Identify which cell holds the provided text, then report its [X, Y] central coordinate. 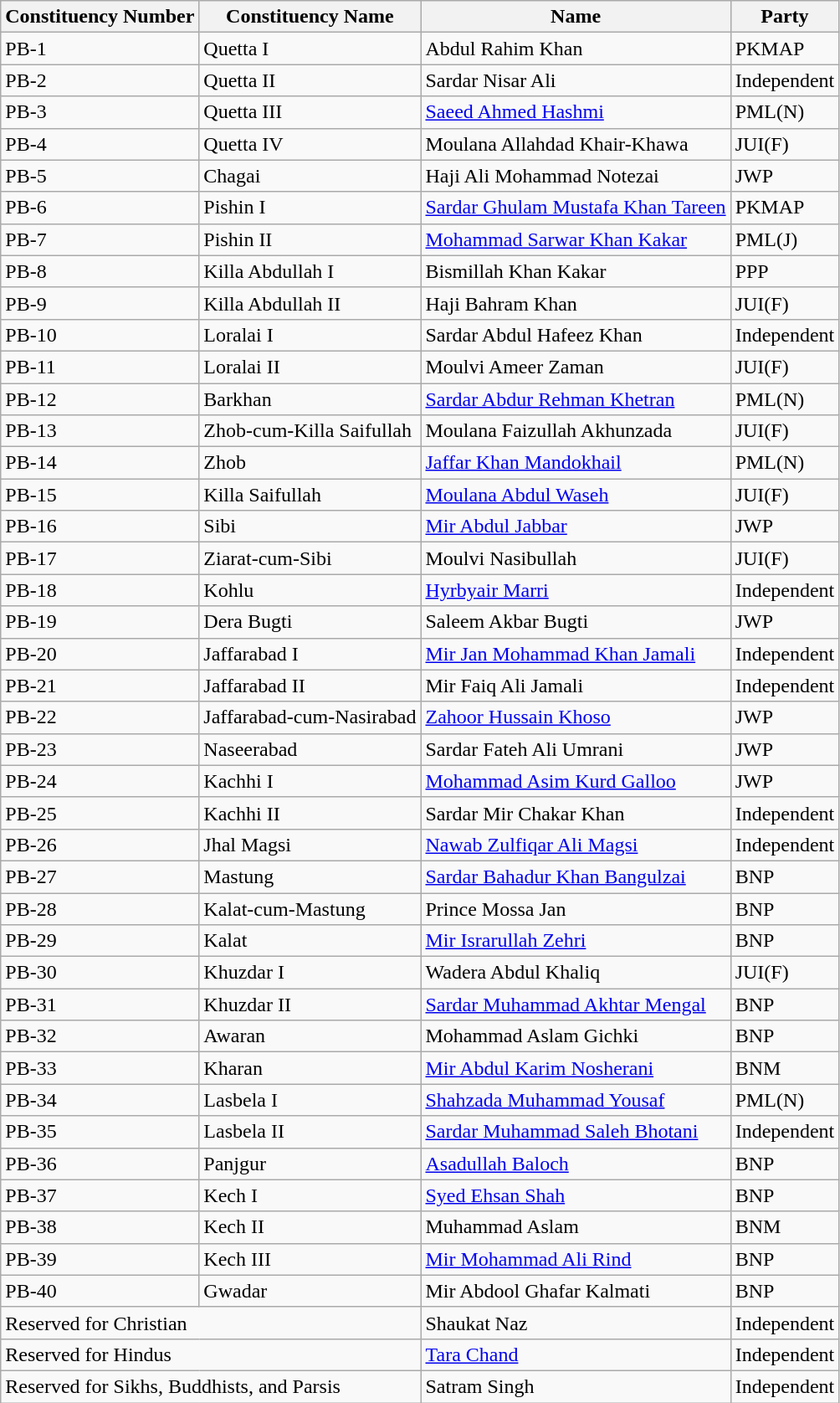
PB-17 [100, 558]
PB-21 [100, 686]
PB-10 [100, 335]
Asadullah Baloch [576, 1164]
Sardar Bahadur Khan Bangulzai [576, 876]
Jaffarabad-cum-Nasirabad [310, 717]
PB-9 [100, 303]
PB-2 [100, 80]
Quetta II [310, 80]
Mir Israrullah Zehri [576, 941]
PB-39 [100, 1259]
Killa Abdullah I [310, 271]
PPP [785, 271]
Kachhi II [310, 813]
PB-28 [100, 908]
Quetta III [310, 112]
Mohammad Aslam Gichki [576, 1036]
Kech II [310, 1227]
Quetta I [310, 49]
PB-7 [100, 239]
PB-18 [100, 590]
Mohammad Asim Kurd Galloo [576, 781]
PB-23 [100, 749]
Zhob [310, 463]
Zahoor Hussain Khoso [576, 717]
Tara Chand [576, 1354]
Barkhan [310, 399]
PB-34 [100, 1100]
Loralai II [310, 367]
Ziarat-cum-Sibi [310, 558]
Kalat-cum-Mastung [310, 908]
PB-37 [100, 1195]
Moulana Allahdad Khair-Khawa [576, 144]
Kalat [310, 941]
PB-36 [100, 1164]
Loralai I [310, 335]
Moulvi Ameer Zaman [576, 367]
Killa Saifullah [310, 495]
Jaffar Khan Mandokhail [576, 463]
Mir Mohammad Ali Rind [576, 1259]
Sardar Nisar Ali [576, 80]
Kech I [310, 1195]
PB-35 [100, 1132]
PB-32 [100, 1036]
Nawab Zulfiqar Ali Magsi [576, 845]
Killa Abdullah II [310, 303]
Mir Abdul Karim Nosherani [576, 1068]
Constituency Number [100, 17]
PB-30 [100, 973]
Sardar Abdul Hafeez Khan [576, 335]
Panjgur [310, 1164]
PB-38 [100, 1227]
Mir Jan Mohammad Khan Jamali [576, 654]
Kachhi I [310, 781]
PB-14 [100, 463]
Jaffarabad I [310, 654]
Sardar Ghulam Mustafa Khan Tareen [576, 208]
Prince Mossa Jan [576, 908]
Sardar Mir Chakar Khan [576, 813]
Reserved for Christian [211, 1323]
PB-20 [100, 654]
Sardar Muhammad Saleh Bhotani [576, 1132]
Muhammad Aslam [576, 1227]
PB-13 [100, 431]
PB-4 [100, 144]
Quetta IV [310, 144]
Moulana Faizullah Akhunzada [576, 431]
PML(J) [785, 239]
Shahzada Muhammad Yousaf [576, 1100]
Awaran [310, 1036]
Name [576, 17]
Shaukat Naz [576, 1323]
Pishin II [310, 239]
Chagai [310, 176]
PB-12 [100, 399]
PB-19 [100, 622]
PB-8 [100, 271]
Abdul Rahim Khan [576, 49]
PB-6 [100, 208]
PB-31 [100, 1005]
Reserved for Sikhs, Buddhists, and Parsis [211, 1386]
PB-3 [100, 112]
Party [785, 17]
Kharan [310, 1068]
Lasbela II [310, 1132]
Kohlu [310, 590]
Moulana Abdul Waseh [576, 495]
Khuzdar II [310, 1005]
Pishin I [310, 208]
Lasbela I [310, 1100]
Sibi [310, 527]
Constituency Name [310, 17]
Haji Ali Mohammad Notezai [576, 176]
PB-24 [100, 781]
Sardar Fateh Ali Umrani [576, 749]
Mir Faiq Ali Jamali [576, 686]
Khuzdar I [310, 973]
Sardar Muhammad Akhtar Mengal [576, 1005]
Saleem Akbar Bugti [576, 622]
PB-11 [100, 367]
PB-25 [100, 813]
Wadera Abdul Khaliq [576, 973]
Mohammad Sarwar Khan Kakar [576, 239]
Sardar Abdur Rehman Khetran [576, 399]
Naseerabad [310, 749]
PB-15 [100, 495]
PB-1 [100, 49]
Haji Bahram Khan [576, 303]
PB-40 [100, 1291]
Jaffarabad II [310, 686]
PB-27 [100, 876]
Mastung [310, 876]
Zhob-cum-Killa Saifullah [310, 431]
Kech III [310, 1259]
Syed Ehsan Shah [576, 1195]
Jhal Magsi [310, 845]
PB-22 [100, 717]
Gwadar [310, 1291]
PB-26 [100, 845]
Satram Singh [576, 1386]
Hyrbyair Marri [576, 590]
PB-29 [100, 941]
Bismillah Khan Kakar [576, 271]
Reserved for Hindus [211, 1354]
Saeed Ahmed Hashmi [576, 112]
Mir Abdool Ghafar Kalmati [576, 1291]
Dera Bugti [310, 622]
PB-5 [100, 176]
PB-16 [100, 527]
Mir Abdul Jabbar [576, 527]
PB-33 [100, 1068]
Moulvi Nasibullah [576, 558]
